Locate the cell with the specified text and output its [X, Y] center coordinate. 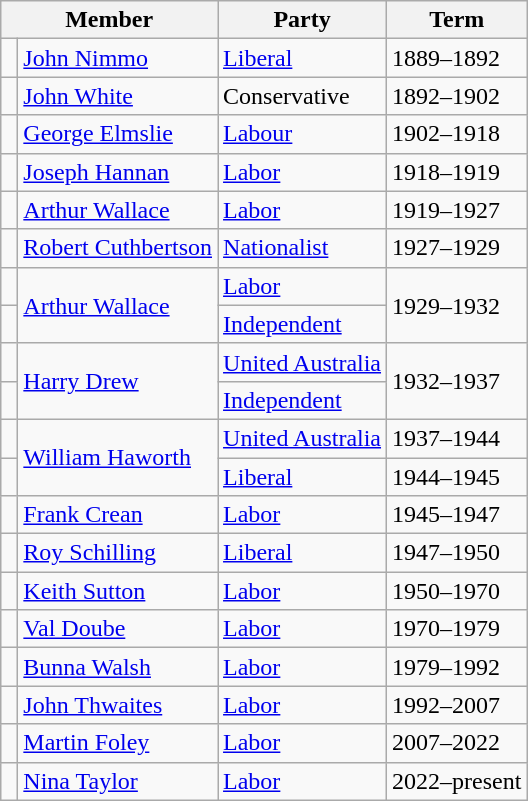
Nina Taylor [118, 781]
Roy Schilling [118, 553]
1919–1927 [457, 210]
1892–1902 [457, 96]
George Elmslie [118, 134]
1937–1944 [457, 438]
John Nimmo [118, 58]
Keith Sutton [118, 591]
1992–2007 [457, 705]
1970–1979 [457, 629]
Nationalist [302, 248]
1979–1992 [457, 667]
Labour [302, 134]
2022–present [457, 781]
William Haworth [118, 457]
1918–1919 [457, 172]
1889–1892 [457, 58]
Frank Crean [118, 515]
1944–1945 [457, 477]
Val Doube [118, 629]
1902–1918 [457, 134]
Party [302, 20]
John White [118, 96]
1947–1950 [457, 553]
1945–1947 [457, 515]
Martin Foley [118, 743]
Conservative [302, 96]
1932–1937 [457, 381]
Member [110, 20]
1950–1970 [457, 591]
John Thwaites [118, 705]
Joseph Hannan [118, 172]
2007–2022 [457, 743]
1929–1932 [457, 305]
1927–1929 [457, 248]
Robert Cuthbertson [118, 248]
Harry Drew [118, 381]
Term [457, 20]
Bunna Walsh [118, 667]
